Output the (X, Y) coordinate of the center of the cell containing the given text.  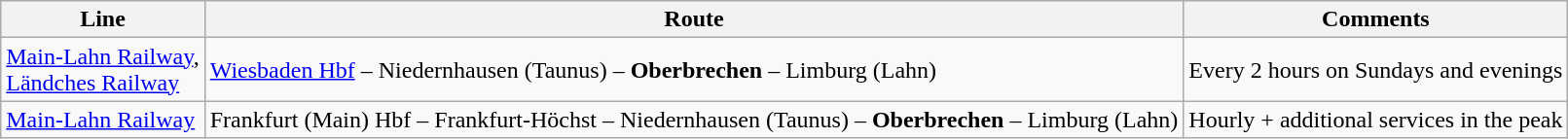
Main-Lahn Railway (103, 120)
Line (103, 19)
Main-Lahn Railway, Ländches Railway (103, 70)
Frankfurt (Main) Hbf – Frankfurt-Höchst – Niedernhausen (Taunus) – Oberbrechen – Limburg (Lahn) (694, 120)
Wiesbaden Hbf – Niedernhausen (Taunus) – Oberbrechen – Limburg (Lahn) (694, 70)
Hourly + additional services in the peak (1376, 120)
Route (694, 19)
Comments (1376, 19)
Every 2 hours on Sundays and evenings (1376, 70)
